Return (X, Y) of the center of cell containing provided text 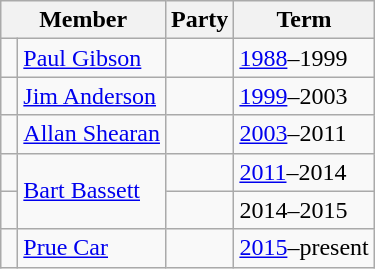
Prue Car (92, 248)
2014–2015 (304, 210)
2011–2014 (304, 172)
Term (304, 20)
Jim Anderson (92, 96)
Allan Shearan (92, 134)
2015–present (304, 248)
Member (84, 20)
Bart Bassett (92, 191)
2003–2011 (304, 134)
Paul Gibson (92, 58)
Party (199, 20)
1988–1999 (304, 58)
1999–2003 (304, 96)
